Locate the cell with the specified text and output its [X, Y] center coordinate. 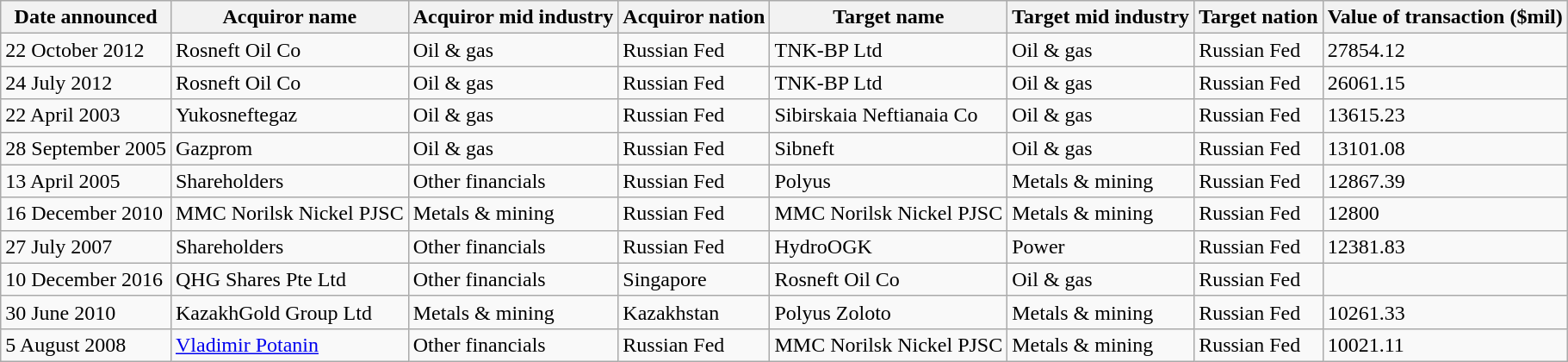
Singapore [694, 279]
13101.08 [1445, 148]
22 October 2012 [86, 50]
Acquiror mid industry [513, 17]
Gazprom [289, 148]
13615.23 [1445, 115]
28 September 2005 [86, 148]
KazakhGold Group Ltd [289, 312]
Acquiror name [289, 17]
Value of transaction ($mil) [1445, 17]
Acquiror nation [694, 17]
Yukosneftegaz [289, 115]
16 December 2010 [86, 214]
27 July 2007 [86, 247]
Kazakhstan [694, 312]
27854.12 [1445, 50]
10 December 2016 [86, 279]
12867.39 [1445, 181]
10261.33 [1445, 312]
Power [1100, 247]
Target name [889, 17]
5 August 2008 [86, 345]
Sibirskaia Neftianaia Co [889, 115]
26061.15 [1445, 83]
10021.11 [1445, 345]
Sibneft [889, 148]
12800 [1445, 214]
Target mid industry [1100, 17]
QHG Shares Pte Ltd [289, 279]
Polyus Zoloto [889, 312]
22 April 2003 [86, 115]
12381.83 [1445, 247]
13 April 2005 [86, 181]
30 June 2010 [86, 312]
24 July 2012 [86, 83]
Date announced [86, 17]
HydroOGK [889, 247]
Polyus [889, 181]
Target nation [1259, 17]
Vladimir Potanin [289, 345]
